Return (x, y) of the center of cell containing provided text 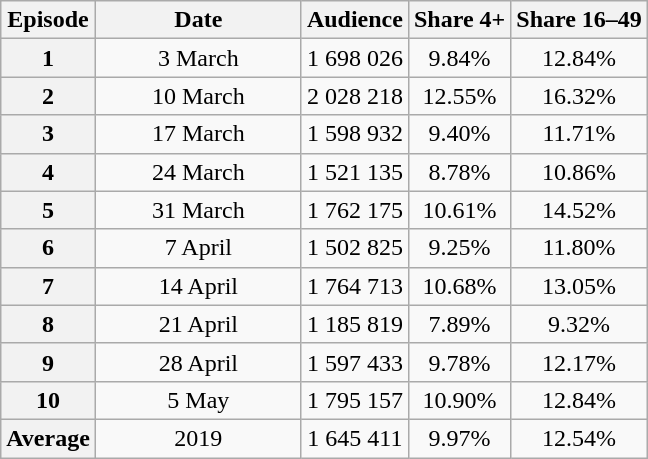
9 (48, 362)
1 597 433 (354, 362)
3 March (198, 58)
12.55% (459, 96)
11.80% (580, 248)
1 185 819 (354, 324)
10.86% (580, 172)
17 March (198, 134)
Audience (354, 20)
10.61% (459, 210)
7 April (198, 248)
4 (48, 172)
1 (48, 58)
9.32% (580, 324)
16.32% (580, 96)
10 March (198, 96)
9.78% (459, 362)
10.68% (459, 286)
7 (48, 286)
9.84% (459, 58)
28 April (198, 362)
1 764 713 (354, 286)
Share 16–49 (580, 20)
Average (48, 438)
13.05% (580, 286)
5 (48, 210)
31 March (198, 210)
8.78% (459, 172)
12.54% (580, 438)
14 April (198, 286)
1 762 175 (354, 210)
Date (198, 20)
9.97% (459, 438)
2 (48, 96)
1 698 026 (354, 58)
9.25% (459, 248)
11.71% (580, 134)
1 521 135 (354, 172)
Episode (48, 20)
7.89% (459, 324)
3 (48, 134)
9.40% (459, 134)
12.17% (580, 362)
24 March (198, 172)
1 795 157 (354, 400)
1 502 825 (354, 248)
10.90% (459, 400)
5 May (198, 400)
21 April (198, 324)
8 (48, 324)
Share 4+ (459, 20)
1 645 411 (354, 438)
2 028 218 (354, 96)
14.52% (580, 210)
1 598 932 (354, 134)
2019 (198, 438)
6 (48, 248)
10 (48, 400)
